Search for the cell housing the specified text and yield its (x, y) center coordinate. 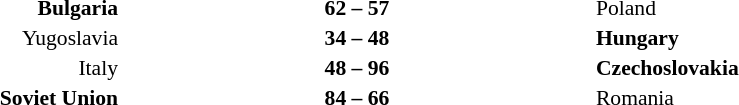
34 – 48 (357, 38)
48 – 96 (357, 68)
